Provide the (X, Y) coordinate of the cell's center where the given text is located.  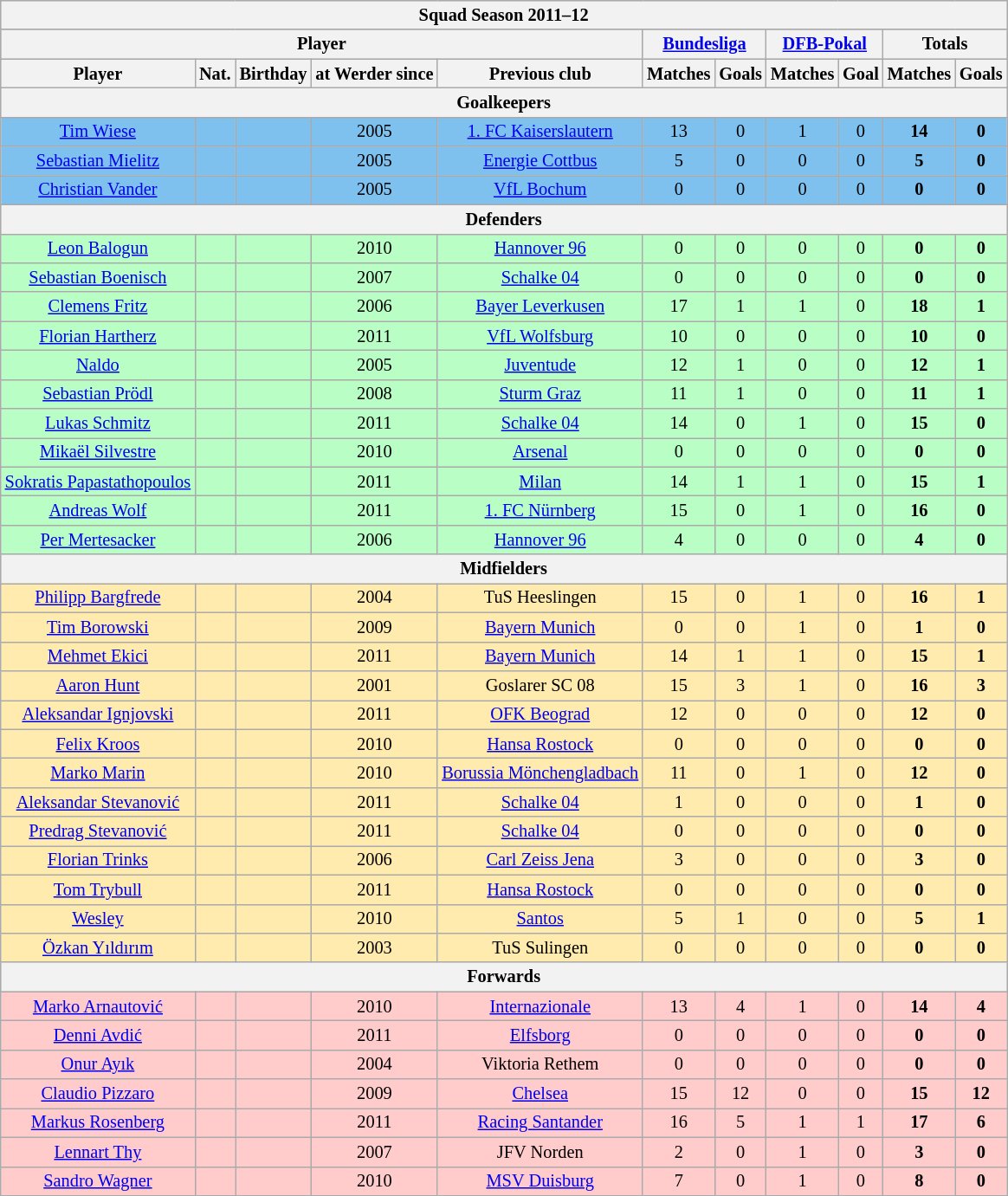
TuS Heeslingen (540, 598)
6 (981, 1122)
Tom Trybull (98, 889)
Florian Hartherz (98, 336)
Christian Vander (98, 190)
VfL Bochum (540, 190)
Marko Marin (98, 773)
2001 (374, 685)
Sebastian Prödl (98, 394)
Goal (861, 74)
Özkan Yıldırım (98, 947)
Sturm Graz (540, 394)
MSV Duisburg (540, 1181)
Lukas Schmitz (98, 423)
Sebastian Mielitz (98, 161)
Internazionale (540, 1006)
Energie Cottbus (540, 161)
Bayer Leverkusen (540, 307)
Sokratis Papastathopoulos (98, 482)
Santos (540, 919)
Bundesliga (705, 44)
Squad Season 2011–12 (504, 15)
2003 (374, 947)
Florian Trinks (98, 860)
JFV Norden (540, 1152)
Chelsea (540, 1094)
Aleksandar Ignjovski (98, 714)
8 (920, 1181)
Birthday (274, 74)
DFB-Pokal (824, 44)
2 (679, 1152)
Juventude (540, 365)
Philipp Bargfrede (98, 598)
Leon Balogun (98, 249)
Per Mertesacker (98, 540)
OFK Beograd (540, 714)
Milan (540, 482)
7 (679, 1181)
Aleksandar Stevanović (98, 802)
Wesley (98, 919)
VfL Wolfsburg (540, 336)
Marko Arnautović (98, 1006)
Tim Wiese (98, 132)
Clemens Fritz (98, 307)
Onur Ayık (98, 1064)
Naldo (98, 365)
Mikaël Silvestre (98, 452)
Totals (946, 44)
Tim Borowski (98, 627)
Mehmet Ekici (98, 656)
Denni Avdić (98, 1035)
18 (920, 307)
Nat. (215, 74)
Goslarer SC 08 (540, 685)
Lennart Thy (98, 1152)
Previous club (540, 74)
Elfsborg (540, 1035)
Andreas Wolf (98, 510)
Carl Zeiss Jena (540, 860)
Viktoria Rethem (540, 1064)
Felix Kroos (98, 744)
Arsenal (540, 452)
Sandro Wagner (98, 1181)
Forwards (504, 977)
Defenders (504, 219)
2008 (374, 394)
1. FC Nürnberg (540, 510)
Sebastian Boenisch (98, 277)
Claudio Pizzaro (98, 1094)
Goalkeepers (504, 102)
Aaron Hunt (98, 685)
Midfielders (504, 569)
Borussia Mönchengladbach (540, 773)
Markus Rosenberg (98, 1122)
at Werder since (374, 74)
1. FC Kaiserslautern (540, 132)
Predrag Stevanović (98, 831)
TuS Sulingen (540, 947)
Racing Santander (540, 1122)
